Return the [x, y] coordinate for the center point of the cell that contains the specified text.  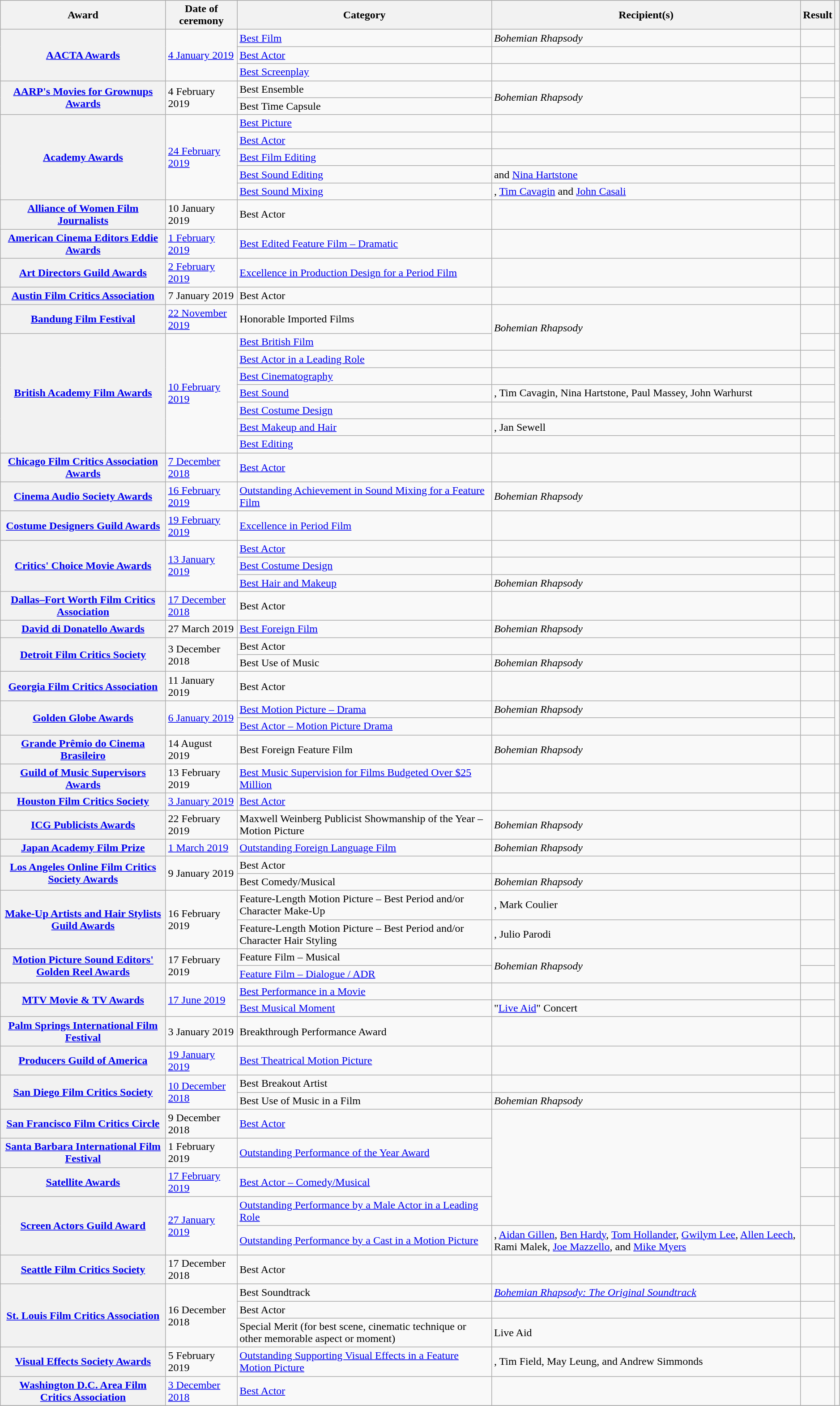
Detroit Film Critics Society [83, 655]
Washington D.C. Area Film Critics Association [83, 1391]
27 January 2019 [201, 1226]
22 February 2019 [201, 825]
Georgia Film Critics Association [83, 686]
Best Sound [364, 393]
Outstanding Achievement in Sound Mixing for a Feature Film [364, 496]
"Live Aid" Concert [646, 1008]
Guild of Music Supervisors Awards [83, 778]
Best Sound Editing [364, 174]
27 March 2019 [201, 629]
Bohemian Rhapsody: The Original Soundtrack [646, 1292]
14 August 2019 [201, 750]
MTV Movie & TV Awards [83, 1000]
Best Performance in a Movie [364, 991]
Best Comedy/Musical [364, 882]
Feature-Length Motion Picture – Best Period and/or Character Make-Up [364, 904]
Best Use of Music [364, 663]
1 March 2019 [201, 848]
AARP's Movies for Grownups Awards [83, 98]
Costume Designers Guild Awards [83, 526]
Outstanding Supporting Visual Effects in a Feature Motion Picture [364, 1362]
Recipient(s) [646, 15]
Best Cinematography [364, 376]
16 December 2018 [201, 1316]
, Tim Field, May Leung, and Andrew Simmonds [646, 1362]
, Tim Cavagin, Nina Hartstone, Paul Massey, John Warhurst [646, 393]
Feature Film – Musical [364, 957]
Feature Film – Dialogue / ADR [364, 974]
Excellence in Period Film [364, 526]
7 January 2019 [201, 296]
San Francisco Film Critics Circle [83, 1124]
Outstanding Performance of the Year Award [364, 1153]
10 December 2018 [201, 1092]
Best Film Editing [364, 157]
Best Foreign Film [364, 629]
Austin Film Critics Association [83, 296]
Best Screenplay [364, 72]
5 February 2019 [201, 1362]
Motion Picture Sound Editors' Golden Reel Awards [83, 966]
Screen Actors Guild Award [83, 1226]
AACTA Awards [83, 55]
Best Theatrical Motion Picture [364, 1060]
13 January 2019 [201, 566]
Best Picture [364, 123]
San Diego Film Critics Society [83, 1092]
Outstanding Foreign Language Film [364, 848]
Satellite Awards [83, 1182]
7 December 2018 [201, 467]
22 November 2019 [201, 319]
Bandung Film Festival [83, 319]
Maxwell Weinberg Publicist Showmanship of the Year – Motion Picture [364, 825]
Best British Film [364, 342]
Santa Barbara International Film Festival [83, 1153]
Academy Awards [83, 157]
10 February 2019 [201, 393]
Cinema Audio Society Awards [83, 496]
Chicago Film Critics Association Awards [83, 467]
Best Sound Mixing [364, 191]
13 February 2019 [201, 778]
Honorable Imported Films [364, 319]
Dallas–Fort Worth Film Critics Association [83, 606]
Feature-Length Motion Picture – Best Period and/or Character Hair Styling [364, 934]
St. Louis Film Critics Association [83, 1316]
Best Musical Moment [364, 1008]
American Cinema Editors Eddie Awards [83, 244]
4 February 2019 [201, 98]
24 February 2019 [201, 157]
Golden Globe Awards [83, 718]
Seattle Film Critics Society [83, 1269]
Best Film [364, 38]
Best Breakout Artist [364, 1084]
Best Hair and Makeup [364, 583]
Category [364, 15]
Alliance of Women Film Journalists [83, 214]
Best Actor in a Leading Role [364, 359]
4 January 2019 [201, 55]
Best Time Capsule [364, 106]
6 January 2019 [201, 718]
, Jan Sewell [646, 427]
Outstanding Performance by a Cast in a Motion Picture [364, 1240]
ICG Publicists Awards [83, 825]
Best Music Supervision for Films Budgeted Over $25 Million [364, 778]
, Mark Coulier [646, 904]
Best Motion Picture – Drama [364, 709]
19 January 2019 [201, 1060]
Visual Effects Society Awards [83, 1362]
Art Directors Guild Awards [83, 273]
Breakthrough Performance Award [364, 1032]
Award [83, 15]
2 February 2019 [201, 273]
David di Donatello Awards [83, 629]
and Nina Hartstone [646, 174]
Critics' Choice Movie Awards [83, 566]
Live Aid [646, 1333]
Japan Academy Film Prize [83, 848]
, Aidan Gillen, Ben Hardy, Tom Hollander, Gwilym Lee, Allen Leech, Rami Malek, Joe Mazzello, and Mike Myers [646, 1240]
British Academy Film Awards [83, 393]
Outstanding Performance by a Male Actor in a Leading Role [364, 1211]
9 January 2019 [201, 873]
Result [818, 15]
Best Soundtrack [364, 1292]
Special Merit (for best scene, cinematic technique or other memorable aspect or moment) [364, 1333]
Palm Springs International Film Festival [83, 1032]
Best Actor – Comedy/Musical [364, 1182]
Best Makeup and Hair [364, 427]
Best Foreign Feature Film [364, 750]
Best Edited Feature Film – Dramatic [364, 244]
Best Use of Music in a Film [364, 1101]
Los Angeles Online Film Critics Society Awards [83, 873]
19 February 2019 [201, 526]
11 January 2019 [201, 686]
Date of ceremony [201, 15]
9 December 2018 [201, 1124]
Best Editing [364, 444]
10 January 2019 [201, 214]
Houston Film Critics Society [83, 802]
Make-Up Artists and Hair Stylists Guild Awards [83, 919]
Best Ensemble [364, 89]
17 June 2019 [201, 1000]
, Tim Cavagin and John Casali [646, 191]
Excellence in Production Design for a Period Film [364, 273]
, Julio Parodi [646, 934]
Grande Prêmio do Cinema Brasileiro [83, 750]
Best Actor – Motion Picture Drama [364, 726]
Producers Guild of America [83, 1060]
